Search for the cell housing the specified text and yield its (X, Y) center coordinate. 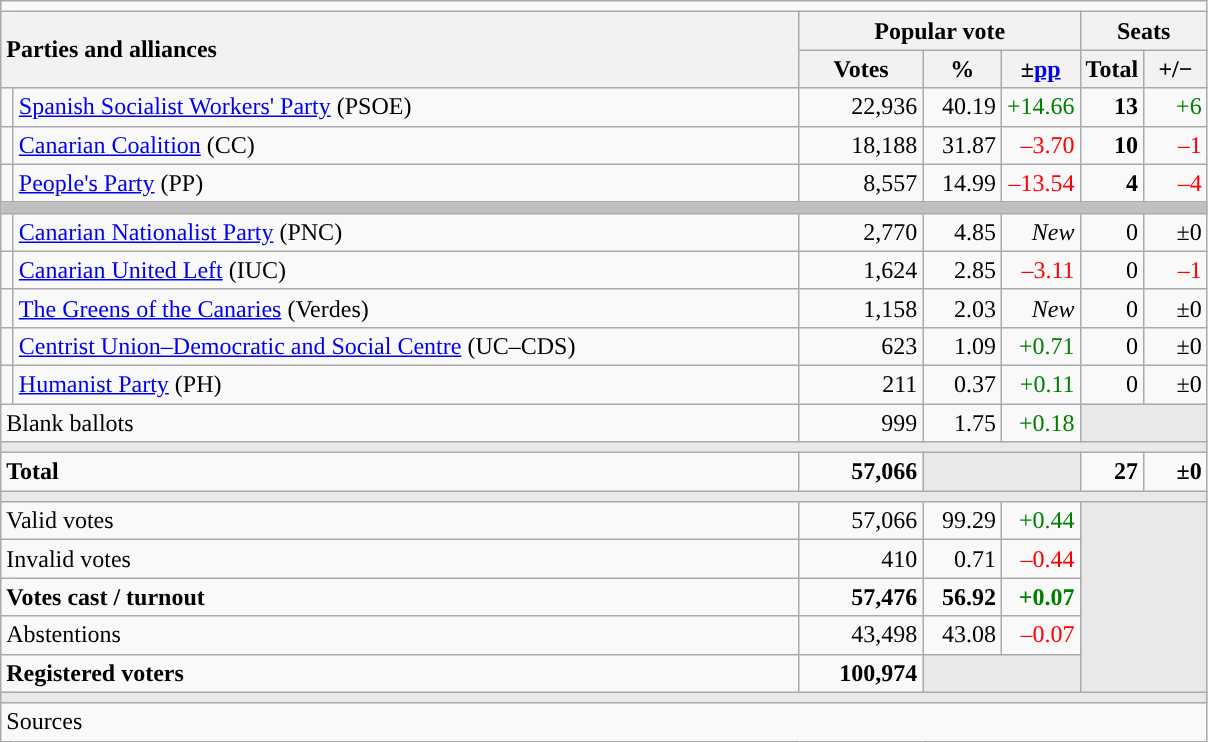
1,624 (861, 270)
43.08 (962, 635)
999 (861, 423)
Parties and alliances (400, 50)
+/− (1176, 69)
2,770 (861, 232)
56.92 (962, 597)
211 (861, 384)
–0.07 (1040, 635)
Canarian United Left (IUC) (406, 270)
+0.11 (1040, 384)
–4 (1176, 183)
+0.07 (1040, 597)
410 (861, 559)
623 (861, 346)
–0.44 (1040, 559)
Valid votes (400, 521)
0.71 (962, 559)
Centrist Union–Democratic and Social Centre (UC–CDS) (406, 346)
Blank ballots (400, 423)
Humanist Party (PH) (406, 384)
22,936 (861, 107)
+0.71 (1040, 346)
0.37 (962, 384)
99.29 (962, 521)
Seats (1144, 31)
–3.70 (1040, 145)
40.19 (962, 107)
1,158 (861, 308)
+6 (1176, 107)
10 (1112, 145)
4 (1112, 183)
People's Party (PP) (406, 183)
18,188 (861, 145)
13 (1112, 107)
43,498 (861, 635)
2.03 (962, 308)
31.87 (962, 145)
8,557 (861, 183)
Sources (604, 722)
Abstentions (400, 635)
1.09 (962, 346)
14.99 (962, 183)
Popular vote (940, 31)
Invalid votes (400, 559)
27 (1112, 472)
The Greens of the Canaries (Verdes) (406, 308)
% (962, 69)
2.85 (962, 270)
Spanish Socialist Workers' Party (PSOE) (406, 107)
Votes cast / turnout (400, 597)
±pp (1040, 69)
+0.18 (1040, 423)
Registered voters (400, 673)
Canarian Coalition (CC) (406, 145)
Votes (861, 69)
+0.44 (1040, 521)
–3.11 (1040, 270)
100,974 (861, 673)
4.85 (962, 232)
+14.66 (1040, 107)
1.75 (962, 423)
Canarian Nationalist Party (PNC) (406, 232)
–13.54 (1040, 183)
57,476 (861, 597)
